Search for the cell housing the specified text and yield its [x, y] center coordinate. 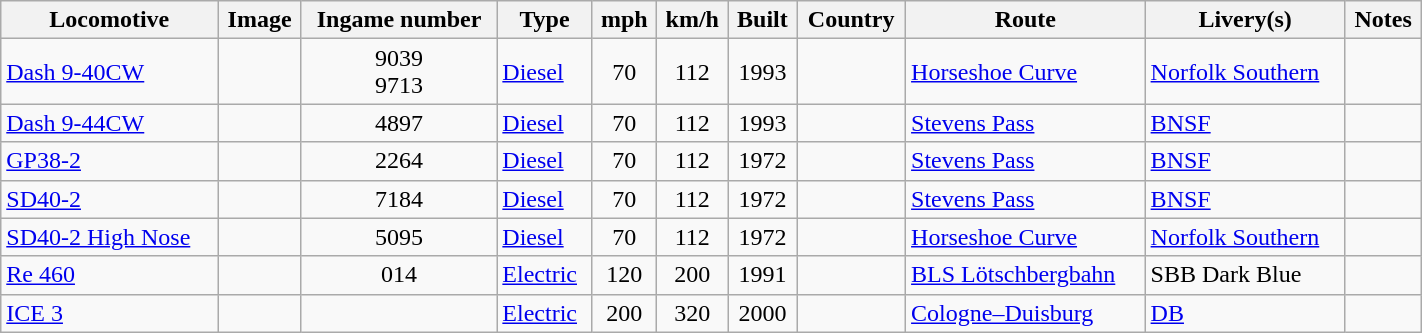
2264 [399, 161]
SBB Dark Blue [1245, 275]
Image [260, 20]
7184 [399, 199]
120 [624, 275]
Locomotive [110, 20]
Dash 9-40CW [110, 72]
SD40-2 High Nose [110, 237]
ICE 3 [110, 313]
90399713 [399, 72]
Livery(s) [1245, 20]
Country [852, 20]
Re 460 [110, 275]
014 [399, 275]
Notes [1383, 20]
Ingame number [399, 20]
DB [1245, 313]
Route [1026, 20]
km/h [692, 20]
Type [544, 20]
BLS Lötschbergbahn [1026, 275]
Built [762, 20]
Dash 9-44CW [110, 123]
Cologne–Duisburg [1026, 313]
1991 [762, 275]
5095 [399, 237]
2000 [762, 313]
SD40-2 [110, 199]
mph [624, 20]
320 [692, 313]
4897 [399, 123]
GP38-2 [110, 161]
